Extract the [X, Y] coordinate from the center of the cell holding the provided text.  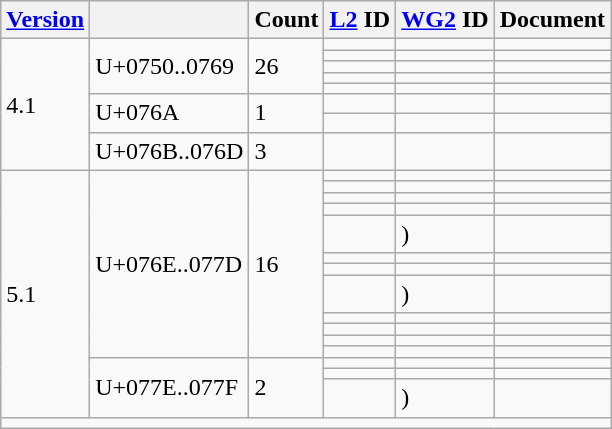
5.1 [46, 294]
3 [286, 151]
1 [286, 113]
U+076E..077D [170, 264]
U+076A [170, 113]
4.1 [46, 104]
WG2 ID [445, 20]
U+0750..0769 [170, 66]
2 [286, 387]
16 [286, 264]
26 [286, 66]
Version [46, 20]
U+077E..077F [170, 387]
Count [286, 20]
Document [552, 20]
U+076B..076D [170, 151]
L2 ID [360, 20]
